Search for the cell housing the specified text and yield its [x, y] center coordinate. 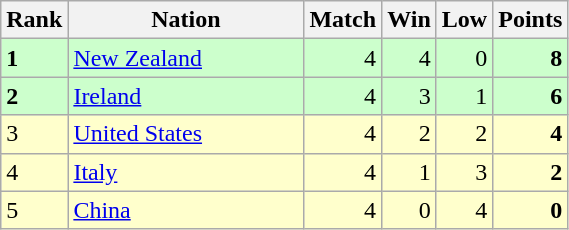
Nation [186, 20]
Win [410, 20]
Italy [186, 172]
China [186, 210]
Match [343, 20]
5 [34, 210]
Rank [34, 20]
Ireland [186, 96]
Points [530, 20]
6 [530, 96]
Low [464, 20]
United States [186, 134]
New Zealand [186, 58]
8 [530, 58]
